Extract the [x, y] coordinate from the center of the cell holding the provided text.  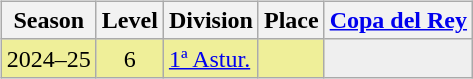
1ª Astur. [210, 58]
6 [130, 58]
2024–25 [48, 58]
Season [48, 20]
Copa del Rey [398, 20]
Place [291, 20]
Level [130, 20]
Division [210, 20]
